Pinpoint the cell where the given text exists, returning its [X, Y] midpoint coordinate. 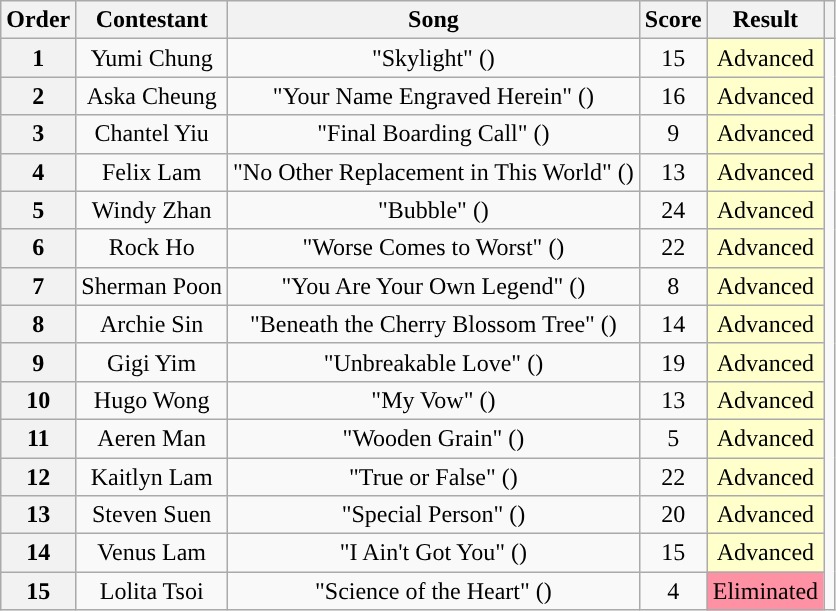
Hugo Wong [152, 400]
24 [673, 210]
Rock Ho [152, 248]
Chantel Yiu [152, 134]
Gigi Yim [152, 362]
Score [673, 20]
1 [38, 58]
Aeren Man [152, 438]
12 [38, 477]
"No Other Replacement in This World" () [434, 172]
"Wooden Grain" () [434, 438]
Contestant [152, 20]
Steven Suen [152, 515]
7 [38, 286]
6 [38, 248]
Aska Cheung [152, 96]
"Science of the Heart" () [434, 591]
"Unbreakable Love" () [434, 362]
Order [38, 20]
Eliminated [765, 591]
Windy Zhan [152, 210]
16 [673, 96]
11 [38, 438]
Archie Sin [152, 324]
"My Vow" () [434, 400]
"Special Person" () [434, 515]
Felix Lam [152, 172]
"Worse Comes to Worst" () [434, 248]
Sherman Poon [152, 286]
"Final Boarding Call" () [434, 134]
Lolita Tsoi [152, 591]
"Bubble" () [434, 210]
"I Ain't Got You" () [434, 553]
"Beneath the Cherry Blossom Tree" () [434, 324]
"True or False" () [434, 477]
2 [38, 96]
3 [38, 134]
Yumi Chung [152, 58]
19 [673, 362]
Venus Lam [152, 553]
"Your Name Engraved Herein" () [434, 96]
20 [673, 515]
"Skylight" () [434, 58]
"You Are Your Own Legend" () [434, 286]
10 [38, 400]
Result [765, 20]
Kaitlyn Lam [152, 477]
Song [434, 20]
